Determine the [x, y] coordinate at the center of the cell enclosing the given text.  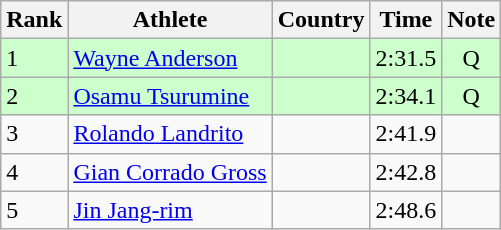
4 [34, 172]
2:48.6 [406, 210]
5 [34, 210]
Time [406, 20]
2 [34, 96]
Rank [34, 20]
1 [34, 58]
Wayne Anderson [170, 58]
Rolando Landrito [170, 134]
2:41.9 [406, 134]
Note [472, 20]
Country [321, 20]
2:34.1 [406, 96]
Jin Jang-rim [170, 210]
3 [34, 134]
Osamu Tsurumine [170, 96]
Gian Corrado Gross [170, 172]
2:31.5 [406, 58]
Athlete [170, 20]
2:42.8 [406, 172]
